Provide the (X, Y) coordinate of the cell's center where the given text is located.  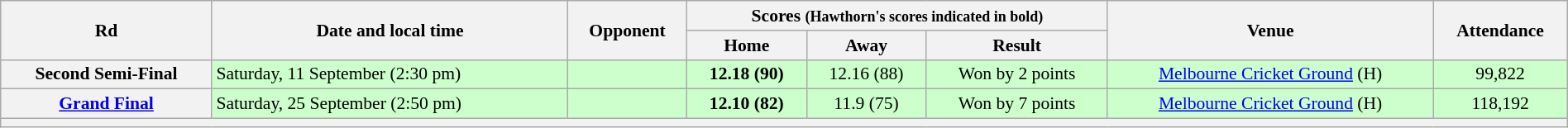
Scores (Hawthorn's scores indicated in bold) (896, 16)
Away (867, 45)
Second Semi-Final (107, 74)
Attendance (1500, 30)
Grand Final (107, 104)
Won by 7 points (1017, 104)
99,822 (1500, 74)
12.16 (88) (867, 74)
Venue (1270, 30)
Saturday, 25 September (2:50 pm) (390, 104)
Date and local time (390, 30)
12.18 (90) (746, 74)
Rd (107, 30)
Won by 2 points (1017, 74)
118,192 (1500, 104)
Home (746, 45)
11.9 (75) (867, 104)
Saturday, 11 September (2:30 pm) (390, 74)
12.10 (82) (746, 104)
Opponent (628, 30)
Result (1017, 45)
